Pinpoint the cell where the given text exists, returning its [x, y] midpoint coordinate. 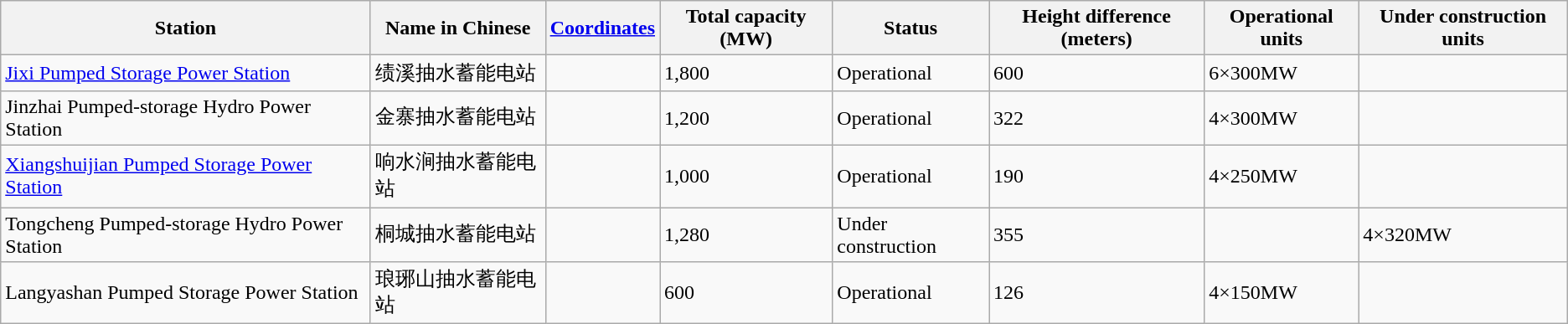
355 [1096, 234]
Operational units [1282, 28]
4×150MW [1282, 293]
响水涧抽水蓄能电站 [457, 176]
322 [1096, 117]
4×320MW [1462, 234]
Jixi Pumped Storage Power Station [186, 74]
1,800 [746, 74]
Height difference (meters) [1096, 28]
4×250MW [1282, 176]
Name in Chinese [457, 28]
绩溪抽水蓄能电站 [457, 74]
桐城抽水蓄能电站 [457, 234]
1,000 [746, 176]
Total capacity (MW) [746, 28]
Status [911, 28]
Station [186, 28]
Jinzhai Pumped-storage Hydro Power Station [186, 117]
1,200 [746, 117]
4×300MW [1282, 117]
Xiangshuijian Pumped Storage Power Station [186, 176]
Langyashan Pumped Storage Power Station [186, 293]
Under construction units [1462, 28]
金寨抽水蓄能电站 [457, 117]
1,280 [746, 234]
126 [1096, 293]
Coordinates [602, 28]
6×300MW [1282, 74]
Tongcheng Pumped-storage Hydro Power Station [186, 234]
190 [1096, 176]
Under construction [911, 234]
琅琊山抽水蓄能电站 [457, 293]
